Return [X, Y] of the center of cell containing provided text 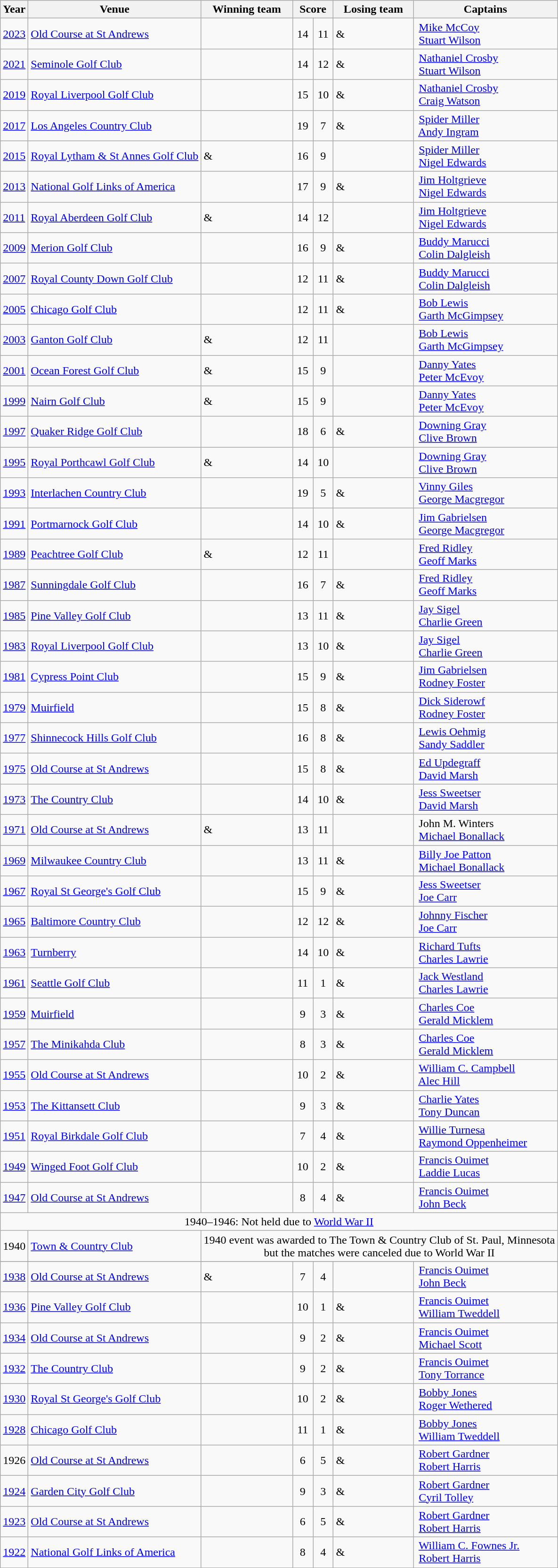
Royal Aberdeen Golf Club [115, 217]
Jim Gabrielsen Rodney Foster [485, 677]
The Kittansett Club [115, 1105]
Lewis Oehmig Sandy Saddler [485, 738]
Interlachen Country Club [115, 493]
Jess Sweetser Joe Carr [485, 892]
1940–1946: Not held due to World War II [279, 1222]
Nathaniel Crosby Stuart Wilson [485, 64]
Nairn Golf Club [115, 401]
2013 [14, 186]
Bobby Jones Roger Wethered [485, 1399]
1955 [14, 1075]
Seattle Golf Club [115, 983]
1953 [14, 1105]
2015 [14, 156]
Willie Turnesa Raymond Oppenheimer [485, 1136]
William C. Campbell Alec Hill [485, 1075]
2007 [14, 279]
Venue [115, 9]
Dick Siderowf Rodney Foster [485, 707]
1969 [14, 860]
1940 event was awarded to The Town & Country Club of St. Paul, Minnesotabut the matches were canceled due to World War II [380, 1246]
1923 [14, 1521]
Ed Updegraff David Marsh [485, 768]
Royal Birkdale Golf Club [115, 1136]
1967 [14, 892]
2023 [14, 34]
William C. Fownes Jr. Robert Harris [485, 1552]
Mike McCoy Stuart Wilson [485, 34]
Royal Porthcawl Golf Club [115, 462]
Town & Country Club [115, 1246]
Score [313, 9]
Shinnecock Hills Golf Club [115, 738]
2017 [14, 125]
Los Angeles Country Club [115, 125]
1959 [14, 1014]
1989 [14, 555]
2019 [14, 95]
1975 [14, 768]
Royal County Down Golf Club [115, 279]
Bobby Jones William Tweddell [485, 1430]
1922 [14, 1552]
1957 [14, 1044]
1926 [14, 1460]
1947 [14, 1198]
1928 [14, 1430]
Jim Gabrielsen George Macgregor [485, 523]
1995 [14, 462]
2009 [14, 248]
1932 [14, 1369]
Cypress Point Club [115, 677]
2021 [14, 64]
1961 [14, 983]
Royal Lytham & St Annes Golf Club [115, 156]
Vinny Giles George Macgregor [485, 493]
1963 [14, 953]
1993 [14, 493]
1981 [14, 677]
Jess Sweetser David Marsh [485, 799]
Peachtree Golf Club [115, 555]
Portmarnock Golf Club [115, 523]
The Minikahda Club [115, 1044]
Winning team [247, 9]
1971 [14, 829]
1979 [14, 707]
1924 [14, 1491]
Spider Miller Nigel Edwards [485, 156]
1999 [14, 401]
1949 [14, 1166]
Captains [485, 9]
Quaker Ridge Golf Club [115, 432]
1987 [14, 585]
Seminole Golf Club [115, 64]
Milwaukee Country Club [115, 860]
1951 [14, 1136]
1936 [14, 1307]
17 [302, 186]
Winged Foot Golf Club [115, 1166]
1997 [14, 432]
1934 [14, 1338]
1938 [14, 1277]
1985 [14, 616]
1940 [14, 1246]
Francis Ouimet Tony Torrance [485, 1369]
Losing team [373, 9]
John M. Winters Michael Bonallack [485, 829]
2003 [14, 340]
Year [14, 9]
1930 [14, 1399]
Richard Tufts Charles Lawrie [485, 953]
Garden City Golf Club [115, 1491]
Merion Golf Club [115, 248]
Jack Westland Charles Lawrie [485, 983]
2001 [14, 370]
Sunningdale Golf Club [115, 585]
Ocean Forest Golf Club [115, 370]
1977 [14, 738]
2011 [14, 217]
Spider Miller Andy Ingram [485, 125]
Turnberry [115, 953]
Charlie Yates Tony Duncan [485, 1105]
Baltimore Country Club [115, 922]
1973 [14, 799]
Robert Gardner Cyril Tolley [485, 1491]
Johnny Fischer Joe Carr [485, 922]
Francis Ouimet Michael Scott [485, 1338]
Billy Joe Patton Michael Bonallack [485, 860]
Ganton Golf Club [115, 340]
Nathaniel Crosby Craig Watson [485, 95]
Francis Ouimet Laddie Lucas [485, 1166]
Francis Ouimet William Tweddell [485, 1307]
2005 [14, 309]
1965 [14, 922]
18 [302, 432]
1983 [14, 646]
1991 [14, 523]
